Scan for the cell matching the given text and deliver its [x, y] coordinate at center. 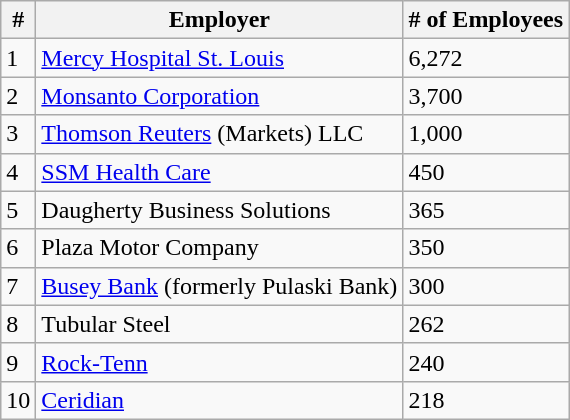
10 [18, 400]
2 [18, 96]
9 [18, 362]
SSM Health Care [220, 172]
8 [18, 324]
1 [18, 58]
3 [18, 134]
6,272 [486, 58]
# [18, 20]
Rock-Tenn [220, 362]
# of Employees [486, 20]
262 [486, 324]
Tubular Steel [220, 324]
Mercy Hospital St. Louis [220, 58]
6 [18, 248]
5 [18, 210]
365 [486, 210]
350 [486, 248]
Busey Bank (formerly Pulaski Bank) [220, 286]
Thomson Reuters (Markets) LLC [220, 134]
4 [18, 172]
450 [486, 172]
7 [18, 286]
Monsanto Corporation [220, 96]
3,700 [486, 96]
218 [486, 400]
1,000 [486, 134]
Employer [220, 20]
Ceridian [220, 400]
Daugherty Business Solutions [220, 210]
Plaza Motor Company [220, 248]
300 [486, 286]
240 [486, 362]
